Return the (X, Y) coordinate for the center point of the cell that contains the specified text.  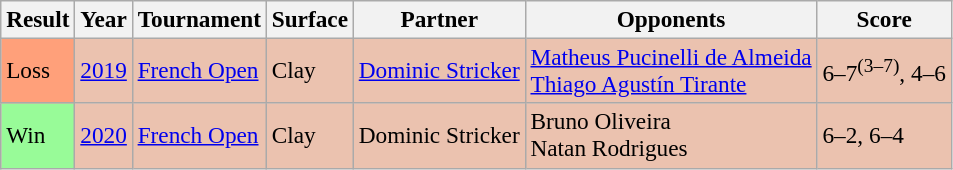
Matheus Pucinelli de Almeida Thiago Agustín Tirante (671, 70)
Result (38, 19)
Opponents (671, 19)
Year (104, 19)
Partner (439, 19)
6–2, 6–4 (884, 136)
2020 (104, 136)
Bruno Oliveira Natan Rodrigues (671, 136)
6–7(3–7), 4–6 (884, 70)
Score (884, 19)
2019 (104, 70)
Tournament (199, 19)
Loss (38, 70)
Surface (310, 19)
Win (38, 136)
